Output the [X, Y] coordinate of the center of the cell containing the given text.  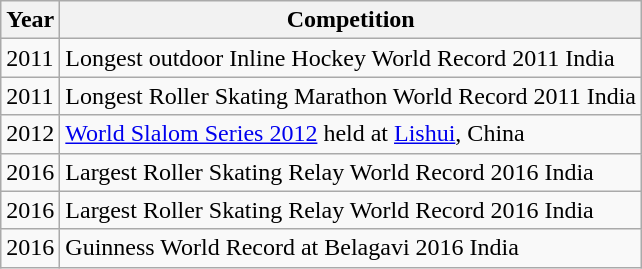
Competition [351, 20]
Year [30, 20]
Guinness World Record at Belagavi 2016 India [351, 248]
2012 [30, 134]
Longest outdoor Inline Hockey World Record 2011 India [351, 58]
Longest Roller Skating Marathon World Record 2011 India [351, 96]
World Slalom Series 2012 held at Lishui, China [351, 134]
